Search for the cell housing the specified text and yield its (X, Y) center coordinate. 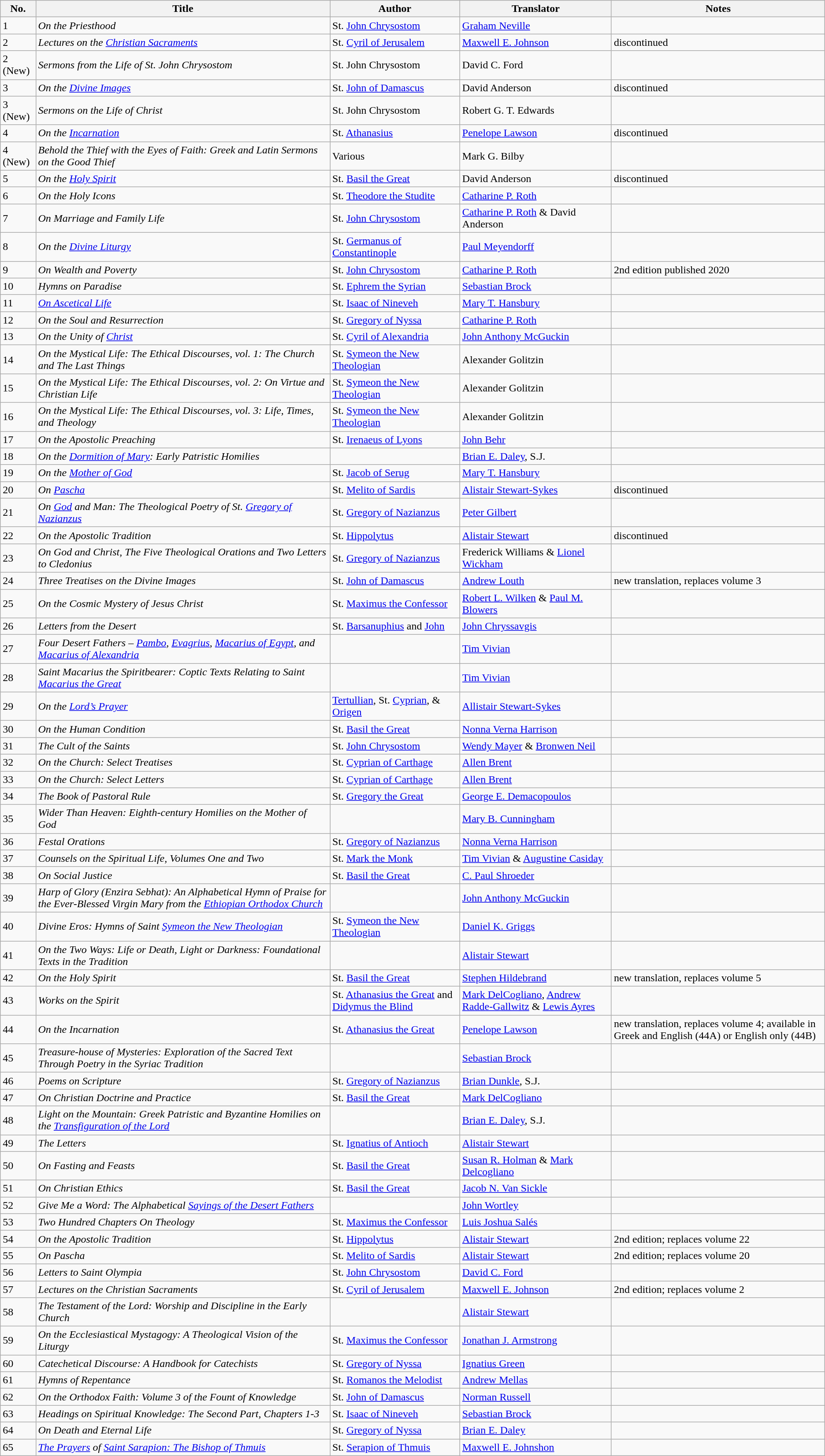
Author (395, 9)
On the Mystical Life: The Ethical Discourses, vol. 2: On Virtue and Christian Life (183, 388)
John Chryssavgis (535, 626)
Four Desert Fathers – Pambo, Evagrius, Macarius of Egypt, and Macarius of Alexandria (183, 649)
On Death and Eternal Life (183, 1430)
37 (18, 858)
49 (18, 1143)
8 (18, 247)
St. Gregory the Great (395, 796)
Andrew Mellas (535, 1380)
32 (18, 763)
2nd edition; replaces volume 22 (718, 1239)
Mark DelCogliano (535, 1098)
George E. Demacopoulos (535, 796)
On the Unity of Christ (183, 337)
Jacob N. Van Sickle (535, 1188)
4 (New) (18, 156)
On the Orthodox Faith: Volume 3 of the Fount of Knowledge (183, 1397)
46 (18, 1081)
Two Hundred Chapters On Theology (183, 1222)
Brian E. Daley (535, 1430)
Tim Vivian & Augustine Casiday (535, 858)
On Christian Doctrine and Practice (183, 1098)
Three Treatises on the Divine Images (183, 581)
2nd edition published 2020 (718, 269)
35 (18, 819)
Mary B. Cunningham (535, 819)
38 (18, 875)
60 (18, 1363)
Light on the Mountain: Greek Patristic and Byzantine Homilies on the Transfiguration of the Lord (183, 1121)
25 (18, 603)
42 (18, 978)
12 (18, 320)
Various (395, 156)
21 (18, 512)
Robert L. Wilken & Paul M. Blowers (535, 603)
On the Apostolic Preaching (183, 439)
65 (18, 1447)
Paul Meyendorff (535, 247)
St. Germanus of Constantinople (395, 247)
51 (18, 1188)
On the Human Condition (183, 729)
On the Divine Images (183, 88)
On the Soul and Resurrection (183, 320)
On God and Christ, The Five Theological Orations and Two Letters to Cledonius (183, 558)
Catharine P. Roth & David Anderson (535, 218)
On the Ecclesiastical Mystagogy: A Theological Vision of the Liturgy (183, 1341)
27 (18, 649)
On Fasting and Feasts (183, 1166)
53 (18, 1222)
39 (18, 897)
57 (18, 1289)
Maxwell E. Johnshon (535, 1447)
34 (18, 796)
On the Mystical Life: The Ethical Discourses, vol. 1: The Church and The Last Things (183, 360)
St. Athanasius the Great (395, 1030)
On the Lord’s Prayer (183, 706)
The Letters (183, 1143)
John Behr (535, 439)
22 (18, 535)
Alistair Stewart-Sykes (535, 490)
The Prayers of Saint Sarapion: The Bishop of Thmuis (183, 1447)
St. Jacob of Serug (395, 473)
59 (18, 1341)
2nd edition; replaces volume 2 (718, 1289)
Hymns on Paradise (183, 287)
64 (18, 1430)
Poems on Scripture (183, 1081)
new translation, replaces volume 4; available in Greek and English (44A) or English only (44B) (718, 1030)
On the Priesthood (183, 26)
29 (18, 706)
44 (18, 1030)
On Social Justice (183, 875)
11 (18, 303)
26 (18, 626)
45 (18, 1058)
Headings on Spiritual Knowledge: The Second Part, Chapters 1-3 (183, 1414)
50 (18, 1166)
61 (18, 1380)
Works on the Spirit (183, 1001)
48 (18, 1121)
30 (18, 729)
Give Me a Word: The Alphabetical Sayings of the Desert Fathers (183, 1205)
52 (18, 1205)
St. Athanasius (395, 133)
4 (18, 133)
St. Athanasius the Great and Didymus the Blind (395, 1001)
Title (183, 9)
Festal Orations (183, 842)
The Book of Pastoral Rule (183, 796)
Wider Than Heaven: Eighth-century Homilies on the Mother of God (183, 819)
The Testament of the Lord: Worship and Discipline in the Early Church (183, 1312)
Catechetical Discourse: A Handbook for Catechists (183, 1363)
15 (18, 388)
23 (18, 558)
On God and Man: The Theological Poetry of St. Gregory of Nazianzus (183, 512)
Treasure-house of Mysteries: Exploration of the Sacred Text Through Poetry in the Syriac Tradition (183, 1058)
Brian Dunkle, S.J. (535, 1081)
7 (18, 218)
On Christian Ethics (183, 1188)
6 (18, 195)
Harp of Glory (Enzira Sebhat): An Alphabetical Hymn of Praise for the Ever-Blessed Virgin Mary from the Ethiopian Orthodox Church (183, 897)
Sermons on the Life of Christ (183, 110)
On the Holy Icons (183, 195)
17 (18, 439)
Tertullian, St. Cyprian, & Origen (395, 706)
19 (18, 473)
No. (18, 9)
John Wortley (535, 1205)
St. Barsanuphius and John (395, 626)
C. Paul Shroeder (535, 875)
Notes (718, 9)
2nd edition; replaces volume 20 (718, 1255)
On the Divine Liturgy (183, 247)
43 (18, 1001)
20 (18, 490)
On Marriage and Family Life (183, 218)
On the Mystical Life: The Ethical Discourses, vol. 3: Life, Times, and Theology (183, 417)
62 (18, 1397)
1 (18, 26)
On Ascetical Life (183, 303)
Letters from the Desert (183, 626)
47 (18, 1098)
Allistair Stewart-Sykes (535, 706)
Jonathan J. Armstrong (535, 1341)
10 (18, 287)
33 (18, 779)
54 (18, 1239)
Mark G. Bilby (535, 156)
Sermons from the Life of St. John Chrysostom (183, 65)
31 (18, 746)
Daniel K. Griggs (535, 927)
new translation, replaces volume 3 (718, 581)
St. Cyril of Alexandria (395, 337)
Norman Russell (535, 1397)
On the Cosmic Mystery of Jesus Christ (183, 603)
Hymns of Repentance (183, 1380)
St. Theodore the Studite (395, 195)
18 (18, 456)
Andrew Louth (535, 581)
Letters to Saint Olympia (183, 1272)
St. Irenaeus of Lyons (395, 439)
On the Church: Select Treatises (183, 763)
2 (New) (18, 65)
Frederick Williams & Lionel Wickham (535, 558)
28 (18, 678)
St. Serapion of Thmuis (395, 1447)
Graham Neville (535, 26)
9 (18, 269)
St. Ignatius of Antioch (395, 1143)
55 (18, 1255)
Translator (535, 9)
Saint Macarius the Spiritbearer: Coptic Texts Relating to Saint Macarius the Great (183, 678)
5 (18, 179)
Luis Joshua Salés (535, 1222)
On the Church: Select Letters (183, 779)
Counsels on the Spiritual Life, Volumes One and Two (183, 858)
St. Romanos the Melodist (395, 1380)
24 (18, 581)
Stephen Hildebrand (535, 978)
Mark DelCogliano, Andrew Radde-Gallwitz & Lewis Ayres (535, 1001)
Behold the Thief with the Eyes of Faith: Greek and Latin Sermons on the Good Thief (183, 156)
On the Dormition of Mary: Early Patristic Homilies (183, 456)
16 (18, 417)
3 (18, 88)
Ignatius Green (535, 1363)
Robert G. T. Edwards (535, 110)
Susan R. Holman & Mark Delcogliano (535, 1166)
36 (18, 842)
40 (18, 927)
13 (18, 337)
St. Ephrem the Syrian (395, 287)
new translation, replaces volume 5 (718, 978)
Divine Eros: Hymns of Saint Symeon the New Theologian (183, 927)
Peter Gilbert (535, 512)
14 (18, 360)
On Wealth and Poverty (183, 269)
On the Mother of God (183, 473)
56 (18, 1272)
41 (18, 955)
The Cult of the Saints (183, 746)
On the Two Ways: Life or Death, Light or Darkness: Foundational Texts in the Tradition (183, 955)
63 (18, 1414)
58 (18, 1312)
Wendy Mayer & Bronwen Neil (535, 746)
3 (New) (18, 110)
St. Mark the Monk (395, 858)
2 (18, 42)
